Detect which cell encompasses the target text, then output its [x, y] center coordinate. 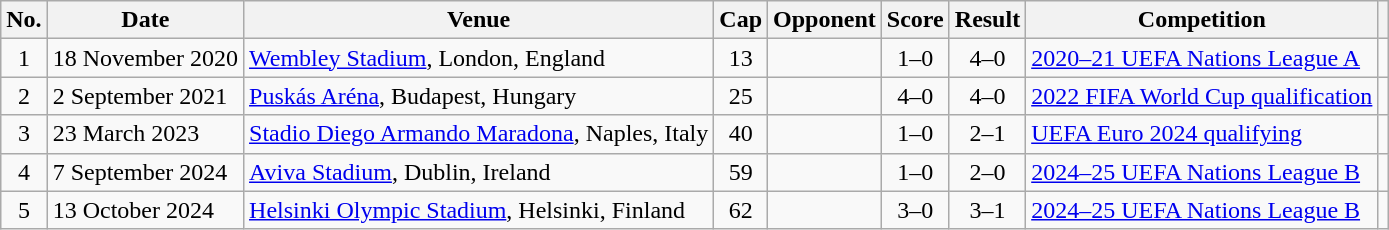
3 [24, 134]
4 [24, 172]
13 October 2024 [145, 210]
Competition [1202, 20]
Puskás Aréna, Budapest, Hungary [479, 96]
2–1 [987, 134]
Venue [479, 20]
Aviva Stadium, Dublin, Ireland [479, 172]
2–0 [987, 172]
Opponent [825, 20]
UEFA Euro 2024 qualifying [1202, 134]
Date [145, 20]
Helsinki Olympic Stadium, Helsinki, Finland [479, 210]
7 September 2024 [145, 172]
No. [24, 20]
Score [915, 20]
3–1 [987, 210]
3–0 [915, 210]
59 [741, 172]
25 [741, 96]
1 [24, 58]
2 [24, 96]
2 September 2021 [145, 96]
23 March 2023 [145, 134]
Wembley Stadium, London, England [479, 58]
Cap [741, 20]
Result [987, 20]
2020–21 UEFA Nations League A [1202, 58]
2022 FIFA World Cup qualification [1202, 96]
18 November 2020 [145, 58]
13 [741, 58]
5 [24, 210]
Stadio Diego Armando Maradona, Naples, Italy [479, 134]
62 [741, 210]
40 [741, 134]
